Extract the [x, y] coordinate from the center of the cell holding the provided text.  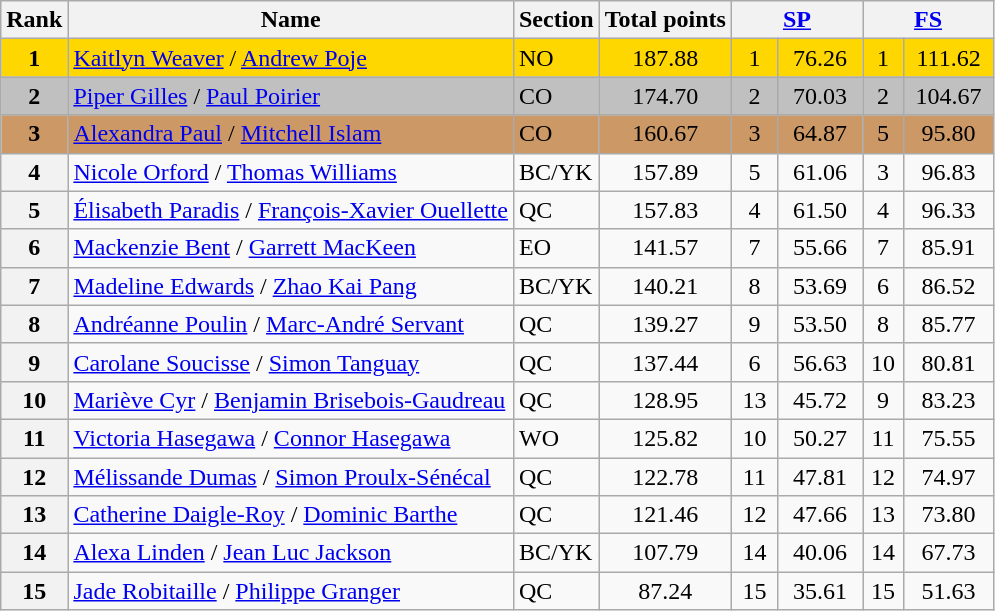
Alexandra Paul / Mitchell Islam [291, 134]
Carolane Soucisse / Simon Tanguay [291, 362]
Madeline Edwards / Zhao Kai Pang [291, 286]
Rank [34, 20]
121.46 [665, 515]
140.21 [665, 286]
70.03 [820, 96]
53.50 [820, 324]
Élisabeth Paradis / François-Xavier Ouellette [291, 210]
47.66 [820, 515]
50.27 [820, 438]
Mélissande Dumas / Simon Proulx-Sénécal [291, 477]
Catherine Daigle-Roy / Dominic Barthe [291, 515]
35.61 [820, 591]
75.55 [948, 438]
64.87 [820, 134]
157.83 [665, 210]
76.26 [820, 58]
Section [556, 20]
83.23 [948, 400]
74.97 [948, 477]
56.63 [820, 362]
122.78 [665, 477]
51.63 [948, 591]
53.69 [820, 286]
139.27 [665, 324]
141.57 [665, 248]
67.73 [948, 553]
WO [556, 438]
Andréanne Poulin / Marc-André Servant [291, 324]
174.70 [665, 96]
Piper Gilles / Paul Poirier [291, 96]
87.24 [665, 591]
73.80 [948, 515]
Victoria Hasegawa / Connor Hasegawa [291, 438]
80.81 [948, 362]
Total points [665, 20]
95.80 [948, 134]
85.77 [948, 324]
45.72 [820, 400]
104.67 [948, 96]
Mackenzie Bent / Garrett MacKeen [291, 248]
125.82 [665, 438]
40.06 [820, 553]
160.67 [665, 134]
187.88 [665, 58]
96.33 [948, 210]
85.91 [948, 248]
SP [796, 20]
FS [928, 20]
61.50 [820, 210]
55.66 [820, 248]
47.81 [820, 477]
137.44 [665, 362]
86.52 [948, 286]
Alexa Linden / Jean Luc Jackson [291, 553]
NO [556, 58]
61.06 [820, 172]
Mariève Cyr / Benjamin Brisebois-Gaudreau [291, 400]
128.95 [665, 400]
96.83 [948, 172]
157.89 [665, 172]
Kaitlyn Weaver / Andrew Poje [291, 58]
Nicole Orford / Thomas Williams [291, 172]
EO [556, 248]
Jade Robitaille / Philippe Granger [291, 591]
107.79 [665, 553]
Name [291, 20]
111.62 [948, 58]
